Pinpoint the cell where the given text exists, returning its (X, Y) midpoint coordinate. 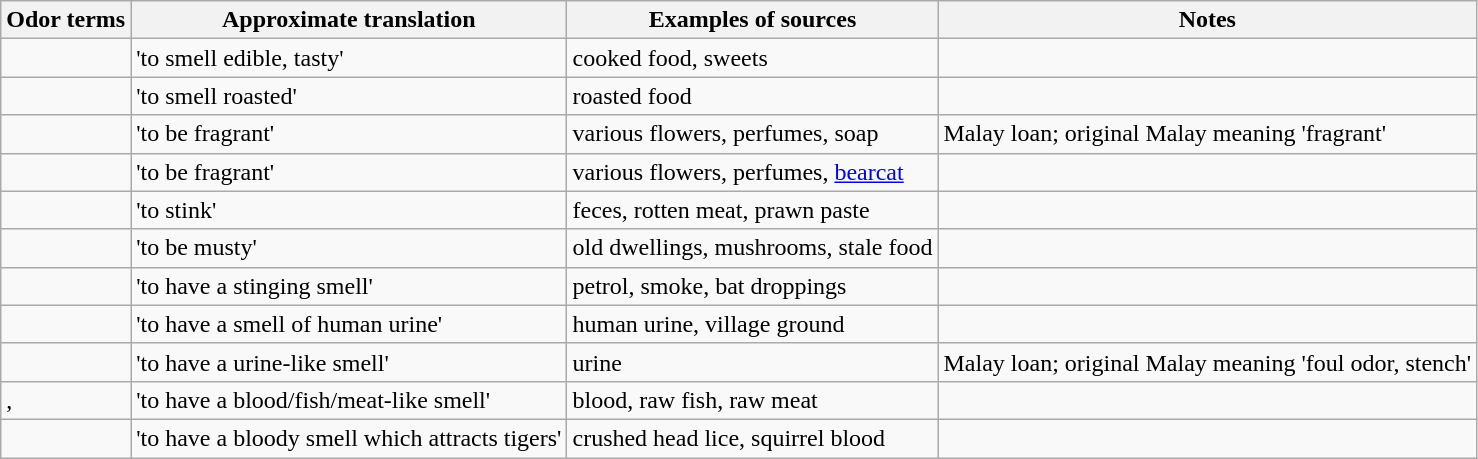
'to have a stinging smell' (349, 286)
'to have a urine-like smell' (349, 362)
Malay loan; original Malay meaning 'fragrant' (1208, 134)
'to smell edible, tasty' (349, 58)
blood, raw fish, raw meat (752, 400)
'to stink' (349, 210)
feces, rotten meat, prawn paste (752, 210)
Examples of sources (752, 20)
cooked food, sweets (752, 58)
crushed head lice, squirrel blood (752, 438)
Odor terms (66, 20)
various flowers, perfumes, bearcat (752, 172)
Malay loan; original Malay meaning 'foul odor, stench' (1208, 362)
, (66, 400)
urine (752, 362)
'to have a blood/fish/meat-like smell' (349, 400)
'to have a smell of human urine' (349, 324)
human urine, village ground (752, 324)
'to be musty' (349, 248)
roasted food (752, 96)
various flowers, perfumes, soap (752, 134)
'to have a bloody smell which attracts tigers' (349, 438)
'to smell roasted' (349, 96)
Notes (1208, 20)
old dwellings, mushrooms, stale food (752, 248)
petrol, smoke, bat droppings (752, 286)
Approximate translation (349, 20)
